Return (x, y) of the center of cell containing provided text 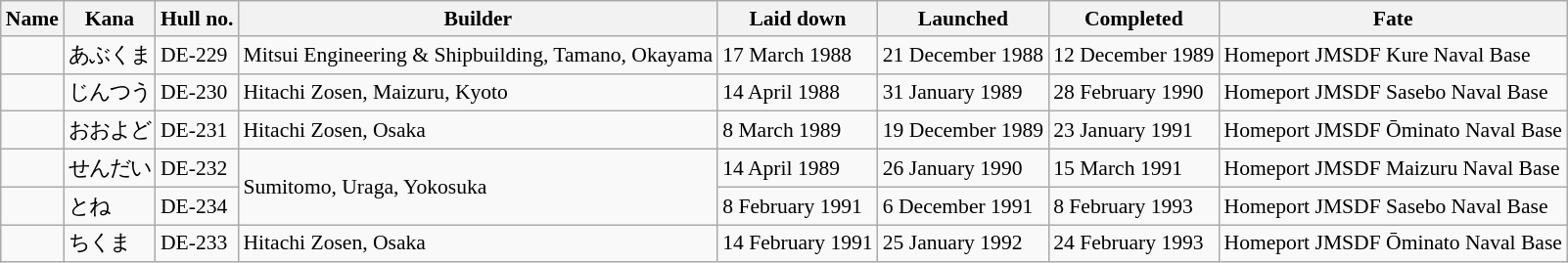
8 March 1989 (798, 131)
おおよど (110, 131)
DE-234 (198, 205)
24 February 1993 (1133, 244)
17 March 1988 (798, 55)
12 December 1989 (1133, 55)
8 February 1991 (798, 205)
DE-230 (198, 92)
とね (110, 205)
31 January 1989 (963, 92)
Sumitomo, Uraga, Yokosuka (478, 188)
DE-232 (198, 168)
あぶくま (110, 55)
15 March 1991 (1133, 168)
DE-231 (198, 131)
Launched (963, 19)
6 December 1991 (963, 205)
Mitsui Engineering & Shipbuilding, Tamano, Okayama (478, 55)
じんつう (110, 92)
Laid down (798, 19)
25 January 1992 (963, 244)
Completed (1133, 19)
14 April 1989 (798, 168)
Homeport JMSDF Kure Naval Base (1392, 55)
DE-233 (198, 244)
Name (32, 19)
28 February 1990 (1133, 92)
せんだい (110, 168)
Builder (478, 19)
21 December 1988 (963, 55)
23 January 1991 (1133, 131)
Hull no. (198, 19)
Fate (1392, 19)
Homeport JMSDF Maizuru Naval Base (1392, 168)
ちくま (110, 244)
19 December 1989 (963, 131)
Kana (110, 19)
Hitachi Zosen, Maizuru, Kyoto (478, 92)
8 February 1993 (1133, 205)
DE-229 (198, 55)
14 February 1991 (798, 244)
14 April 1988 (798, 92)
26 January 1990 (963, 168)
